Return the [X, Y] coordinate for the center point of the cell that contains the specified text.  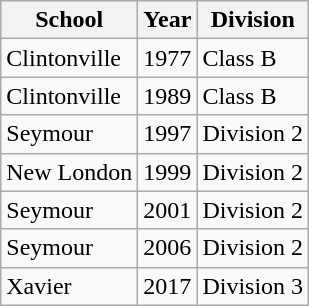
2017 [168, 286]
1977 [168, 58]
Division [253, 20]
School [70, 20]
2001 [168, 210]
1999 [168, 172]
1989 [168, 96]
New London [70, 172]
2006 [168, 248]
Year [168, 20]
Division 3 [253, 286]
Xavier [70, 286]
1997 [168, 134]
